Search for the cell housing the specified text and yield its (X, Y) center coordinate. 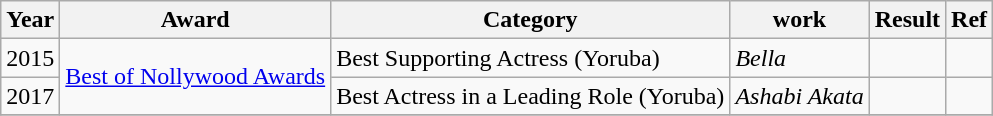
Ref (970, 20)
Bella (800, 58)
Result (907, 20)
Year (30, 20)
2017 (30, 96)
Category (530, 20)
Best Actress in a Leading Role (Yoruba) (530, 96)
Best Supporting Actress (Yoruba) (530, 58)
Best of Nollywood Awards (196, 77)
Ashabi Akata (800, 96)
2015 (30, 58)
work (800, 20)
Award (196, 20)
